For the text-containing cell, return its midpoint in [X, Y] coordinate format. 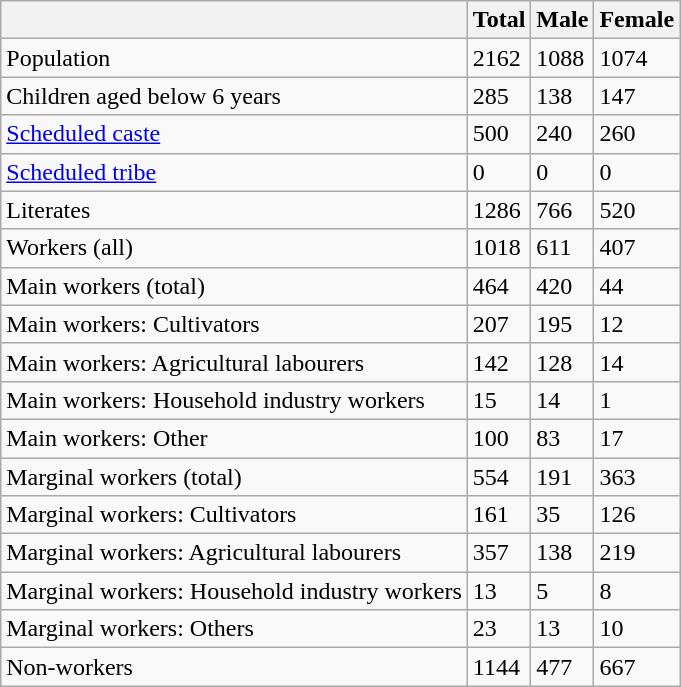
128 [562, 362]
1088 [562, 58]
240 [562, 134]
Main workers: Household industry workers [234, 400]
Population [234, 58]
17 [637, 438]
420 [562, 286]
Marginal workers: Household industry workers [234, 591]
Main workers: Other [234, 438]
Male [562, 20]
100 [499, 438]
500 [499, 134]
1018 [499, 248]
Female [637, 20]
219 [637, 553]
Marginal workers: Others [234, 629]
23 [499, 629]
10 [637, 629]
Main workers: Agricultural labourers [234, 362]
Scheduled caste [234, 134]
611 [562, 248]
1144 [499, 667]
Total [499, 20]
766 [562, 210]
Marginal workers: Cultivators [234, 515]
285 [499, 96]
Literates [234, 210]
83 [562, 438]
Children aged below 6 years [234, 96]
Workers (all) [234, 248]
260 [637, 134]
1 [637, 400]
407 [637, 248]
147 [637, 96]
1286 [499, 210]
464 [499, 286]
195 [562, 324]
554 [499, 477]
35 [562, 515]
520 [637, 210]
142 [499, 362]
161 [499, 515]
357 [499, 553]
Main workers: Cultivators [234, 324]
363 [637, 477]
1074 [637, 58]
191 [562, 477]
126 [637, 515]
Marginal workers: Agricultural labourers [234, 553]
8 [637, 591]
477 [562, 667]
Scheduled tribe [234, 172]
Main workers (total) [234, 286]
44 [637, 286]
Non-workers [234, 667]
15 [499, 400]
Marginal workers (total) [234, 477]
2162 [499, 58]
5 [562, 591]
12 [637, 324]
207 [499, 324]
667 [637, 667]
